Detect which cell encompasses the target text, then output its [X, Y] center coordinate. 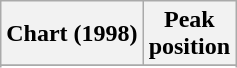
Chart (1998) [72, 34]
Peakposition [189, 34]
